Search for the cell housing the specified text and yield its [x, y] center coordinate. 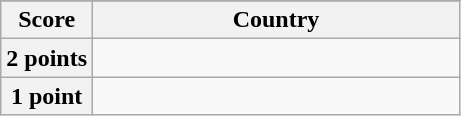
1 point [47, 96]
Country [276, 20]
Score [47, 20]
2 points [47, 58]
